Output the (X, Y) coordinate of the center of the cell containing the given text.  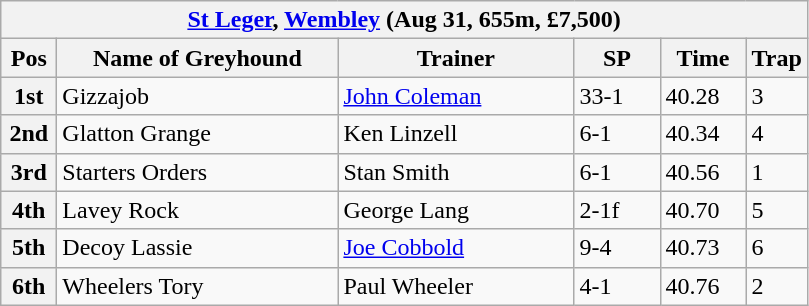
9-4 (617, 248)
2nd (29, 134)
1 (776, 172)
3 (776, 96)
1st (29, 96)
5th (29, 248)
40.70 (703, 210)
Trainer (456, 58)
Trap (776, 58)
40.56 (703, 172)
33-1 (617, 96)
6 (776, 248)
40.73 (703, 248)
5 (776, 210)
St Leger, Wembley (Aug 31, 655m, £7,500) (404, 20)
4th (29, 210)
6th (29, 286)
George Lang (456, 210)
40.34 (703, 134)
Stan Smith (456, 172)
SP (617, 58)
4 (776, 134)
Paul Wheeler (456, 286)
2 (776, 286)
40.76 (703, 286)
John Coleman (456, 96)
Name of Greyhound (198, 58)
Pos (29, 58)
Time (703, 58)
Gizzajob (198, 96)
Starters Orders (198, 172)
40.28 (703, 96)
Glatton Grange (198, 134)
Joe Cobbold (456, 248)
Wheelers Tory (198, 286)
2-1f (617, 210)
3rd (29, 172)
Decoy Lassie (198, 248)
Lavey Rock (198, 210)
Ken Linzell (456, 134)
4-1 (617, 286)
